From the cell containing the given text, extract its center point as [X, Y] coordinate. 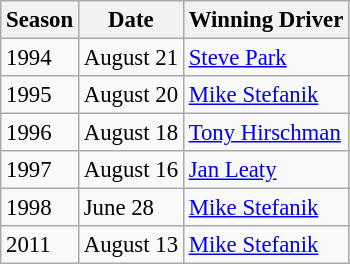
Jan Leaty [266, 170]
Season [40, 20]
1997 [40, 170]
June 28 [130, 208]
1998 [40, 208]
1996 [40, 133]
August 20 [130, 95]
Steve Park [266, 58]
August 18 [130, 133]
1994 [40, 58]
Tony Hirschman [266, 133]
1995 [40, 95]
Date [130, 20]
August 16 [130, 170]
August 13 [130, 245]
August 21 [130, 58]
Winning Driver [266, 20]
2011 [40, 245]
